Return [x, y] of the center of cell containing provided text 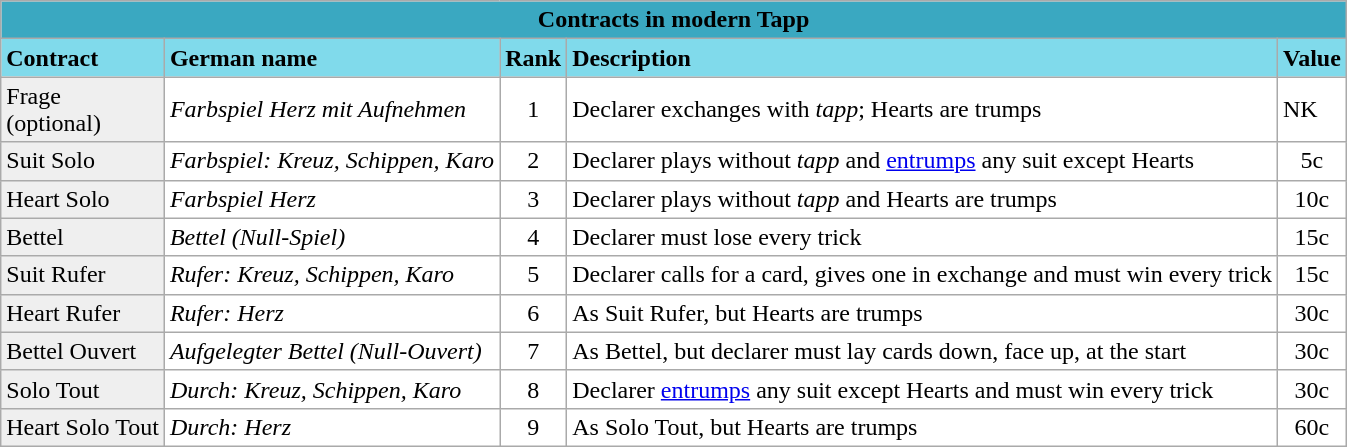
Durch: Kreuz, Schippen, Karo [332, 389]
4 [534, 237]
Heart Rufer [83, 313]
3 [534, 199]
Declarer must lose every trick [922, 237]
Bettel [83, 237]
Contract [83, 58]
Farbspiel Herz [332, 199]
Heart Solo [83, 199]
Aufgelegter Bettel (Null-Ouvert) [332, 351]
NK [1312, 110]
Durch: Herz [332, 427]
Suit Rufer [83, 275]
Declarer exchanges with tapp; Hearts are trumps [922, 110]
10c [1312, 199]
Farbspiel: Kreuz, Schippen, Karo [332, 161]
1 [534, 110]
2 [534, 161]
Value [1312, 58]
Bettel Ouvert [83, 351]
5c [1312, 161]
Declarer calls for a card, gives one in exchange and must win every trick [922, 275]
Frage(optional) [83, 110]
Declarer plays without tapp and entrumps any suit except Hearts [922, 161]
5 [534, 275]
Suit Solo [83, 161]
Rufer: Kreuz, Schippen, Karo [332, 275]
Declarer entrumps any suit except Hearts and must win every trick [922, 389]
As Solo Tout, but Hearts are trumps [922, 427]
Heart Solo Tout [83, 427]
6 [534, 313]
Solo Tout [83, 389]
Description [922, 58]
Rufer: Herz [332, 313]
7 [534, 351]
As Suit Rufer, but Hearts are trumps [922, 313]
Contracts in modern Tapp [674, 20]
Bettel (Null-Spiel) [332, 237]
Declarer plays without tapp and Hearts are trumps [922, 199]
Rank [534, 58]
Farbspiel Herz mit Aufnehmen [332, 110]
8 [534, 389]
60c [1312, 427]
As Bettel, but declarer must lay cards down, face up, at the start [922, 351]
German name [332, 58]
9 [534, 427]
